Extract the [X, Y] coordinate from the center of the cell holding the provided text.  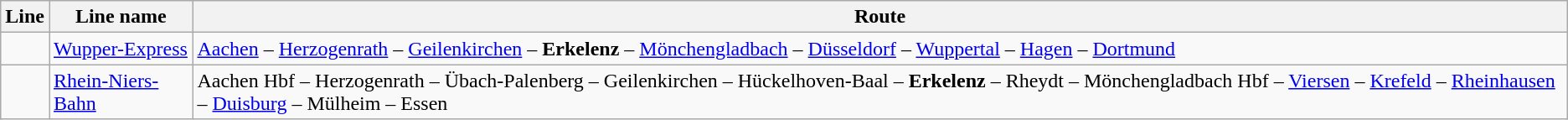
Rhein-Niers-Bahn [121, 92]
Wupper-Express [121, 49]
Line [25, 17]
Aachen – Herzogenrath – Geilenkirchen – Erkelenz – Mönchengladbach – Düsseldorf – Wuppertal – Hagen – Dortmund [879, 49]
Line name [121, 17]
Route [879, 17]
